Extract the [x, y] coordinate from the center of the cell holding the provided text.  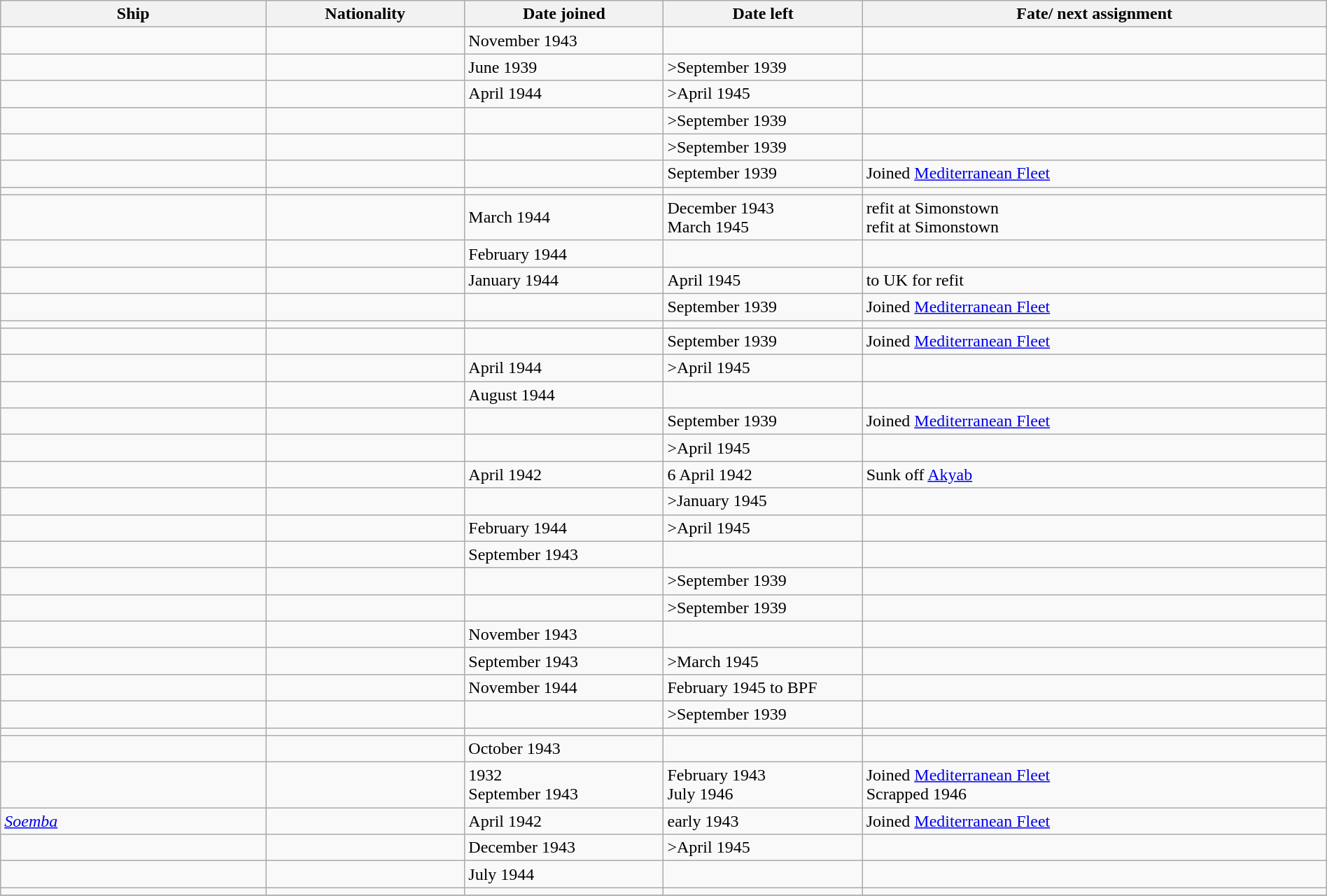
Ship [133, 14]
>January 1945 [763, 501]
January 1944 [564, 280]
August 1944 [564, 395]
Soemba [133, 821]
December 1943 [564, 848]
>March 1945 [763, 661]
February 1945 to BPF [763, 687]
November 1944 [564, 687]
to UK for refit [1095, 280]
October 1943 [564, 749]
Joined Mediterranean FleetScrapped 1946 [1095, 785]
refit at Simonstownrefit at Simonstown [1095, 217]
March 1944 [564, 217]
Date left [763, 14]
Fate/ next assignment [1095, 14]
1932September 1943 [564, 785]
Nationality [365, 14]
February 1943July 1946 [763, 785]
December 1943March 1945 [763, 217]
June 1939 [564, 67]
April 1945 [763, 280]
July 1944 [564, 874]
Date joined [564, 14]
early 1943 [763, 821]
6 April 1942 [763, 475]
Sunk off Akyab [1095, 475]
